Capture the cell that displays the provided text and extract its [x, y] central coordinate. 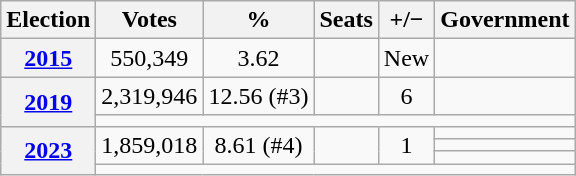
Votes [150, 20]
Election [48, 20]
2,319,946 [150, 96]
12.56 (#3) [258, 96]
1,859,018 [150, 145]
550,349 [150, 58]
+/− [406, 20]
Seats [346, 20]
1 [406, 145]
8.61 (#4) [258, 145]
% [258, 20]
3.62 [258, 58]
2019 [48, 102]
6 [406, 96]
Government [505, 20]
2015 [48, 58]
2023 [48, 150]
New [406, 58]
